Capture the cell that displays the provided text and extract its (x, y) central coordinate. 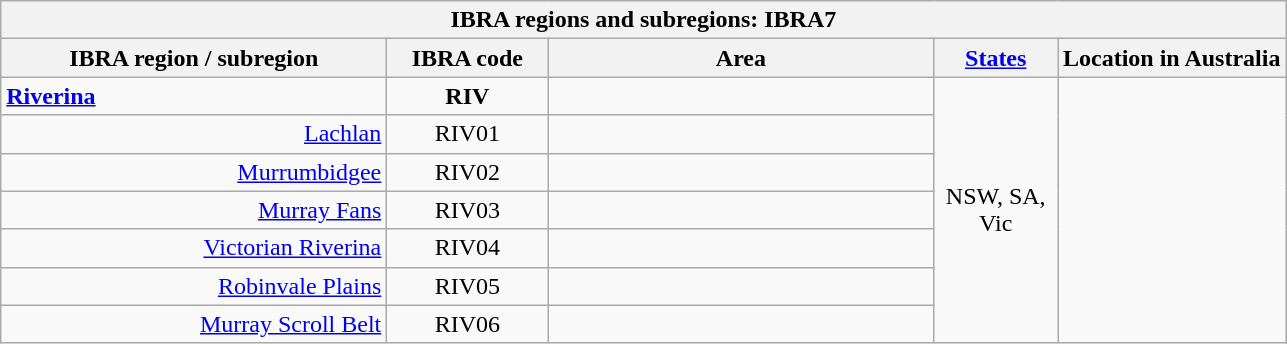
Riverina (194, 96)
RIV01 (468, 134)
RIV05 (468, 286)
Robinvale Plains (194, 286)
Murrumbidgee (194, 172)
IBRA region / subregion (194, 58)
RIV06 (468, 324)
Murray Fans (194, 210)
Lachlan (194, 134)
Murray Scroll Belt (194, 324)
NSW, SA, Vic (996, 210)
RIV04 (468, 248)
RIV (468, 96)
Location in Australia (1172, 58)
RIV03 (468, 210)
Victorian Riverina (194, 248)
IBRA code (468, 58)
Area (741, 58)
IBRA regions and subregions: IBRA7 (644, 20)
RIV02 (468, 172)
States (996, 58)
